Identify which cell holds the provided text, then report its (x, y) central coordinate. 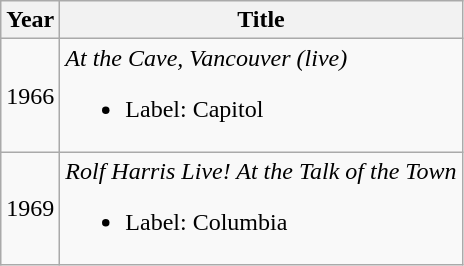
1969 (30, 208)
Title (261, 20)
Rolf Harris Live! At the Talk of the TownLabel: Columbia (261, 208)
1966 (30, 96)
Year (30, 20)
At the Cave, Vancouver (live)Label: Capitol (261, 96)
